Output the (x, y) coordinate of the center of the cell containing the given text.  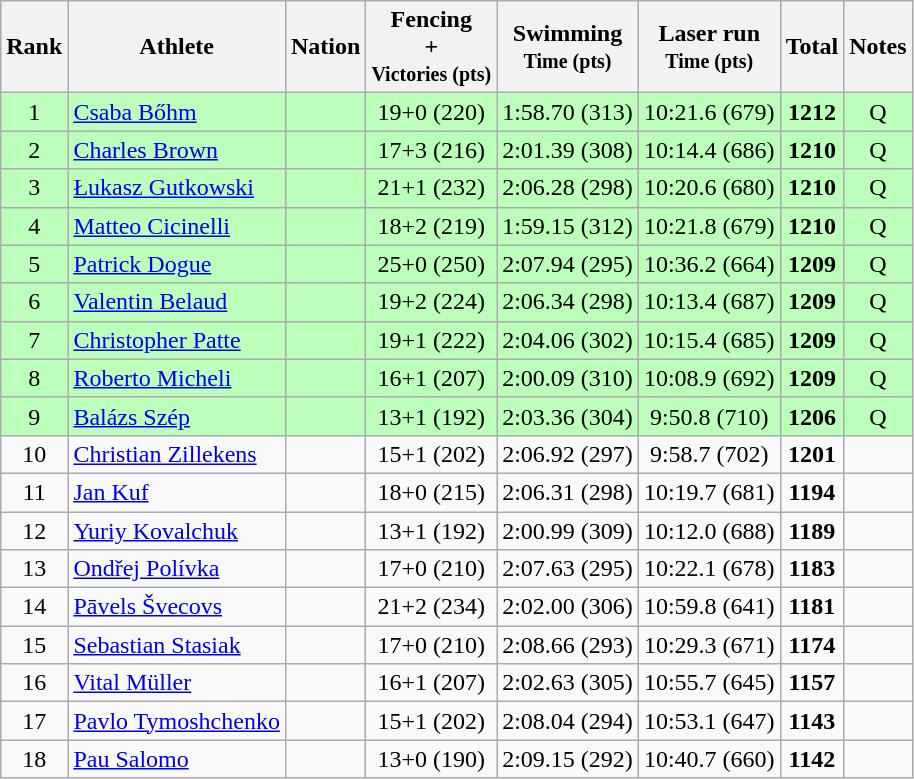
Yuriy Kovalchuk (177, 531)
1194 (812, 492)
Sebastian Stasiak (177, 645)
16 (34, 683)
2:08.04 (294) (568, 721)
8 (34, 378)
10:55.7 (645) (709, 683)
1143 (812, 721)
Łukasz Gutkowski (177, 188)
2:04.06 (302) (568, 340)
Ondřej Polívka (177, 569)
Matteo Cicinelli (177, 226)
Laser runTime (pts) (709, 47)
2:06.31 (298) (568, 492)
1174 (812, 645)
Roberto Micheli (177, 378)
19+2 (224) (432, 302)
Valentin Belaud (177, 302)
17 (34, 721)
10 (34, 454)
Csaba Bőhm (177, 112)
13+0 (190) (432, 759)
2:00.99 (309) (568, 531)
Patrick Dogue (177, 264)
14 (34, 607)
Nation (325, 47)
Balázs Szép (177, 416)
Athlete (177, 47)
21+1 (232) (432, 188)
2:02.00 (306) (568, 607)
10:14.4 (686) (709, 150)
18+2 (219) (432, 226)
10:21.8 (679) (709, 226)
Notes (878, 47)
1189 (812, 531)
7 (34, 340)
10:08.9 (692) (709, 378)
4 (34, 226)
1142 (812, 759)
10:19.7 (681) (709, 492)
18+0 (215) (432, 492)
2:09.15 (292) (568, 759)
Pau Salomo (177, 759)
15 (34, 645)
18 (34, 759)
1157 (812, 683)
9:58.7 (702) (709, 454)
10:59.8 (641) (709, 607)
2:06.28 (298) (568, 188)
Christopher Patte (177, 340)
Fencing+Victories (pts) (432, 47)
10:40.7 (660) (709, 759)
Charles Brown (177, 150)
21+2 (234) (432, 607)
5 (34, 264)
2:01.39 (308) (568, 150)
10:13.4 (687) (709, 302)
2:03.36 (304) (568, 416)
19+0 (220) (432, 112)
1212 (812, 112)
6 (34, 302)
Christian Zillekens (177, 454)
2 (34, 150)
2:08.66 (293) (568, 645)
Total (812, 47)
Pavlo Tymoshchenko (177, 721)
12 (34, 531)
9 (34, 416)
2:07.94 (295) (568, 264)
2:02.63 (305) (568, 683)
1201 (812, 454)
10:21.6 (679) (709, 112)
2:07.63 (295) (568, 569)
17+3 (216) (432, 150)
Pāvels Švecovs (177, 607)
10:36.2 (664) (709, 264)
2:06.34 (298) (568, 302)
11 (34, 492)
10:53.1 (647) (709, 721)
Jan Kuf (177, 492)
1:59.15 (312) (568, 226)
2:06.92 (297) (568, 454)
1:58.70 (313) (568, 112)
19+1 (222) (432, 340)
SwimmingTime (pts) (568, 47)
1206 (812, 416)
9:50.8 (710) (709, 416)
1 (34, 112)
2:00.09 (310) (568, 378)
10:22.1 (678) (709, 569)
25+0 (250) (432, 264)
13 (34, 569)
10:15.4 (685) (709, 340)
10:29.3 (671) (709, 645)
Vital Müller (177, 683)
1183 (812, 569)
Rank (34, 47)
10:12.0 (688) (709, 531)
3 (34, 188)
1181 (812, 607)
10:20.6 (680) (709, 188)
